Extract the [X, Y] coordinate from the center of the cell holding the provided text.  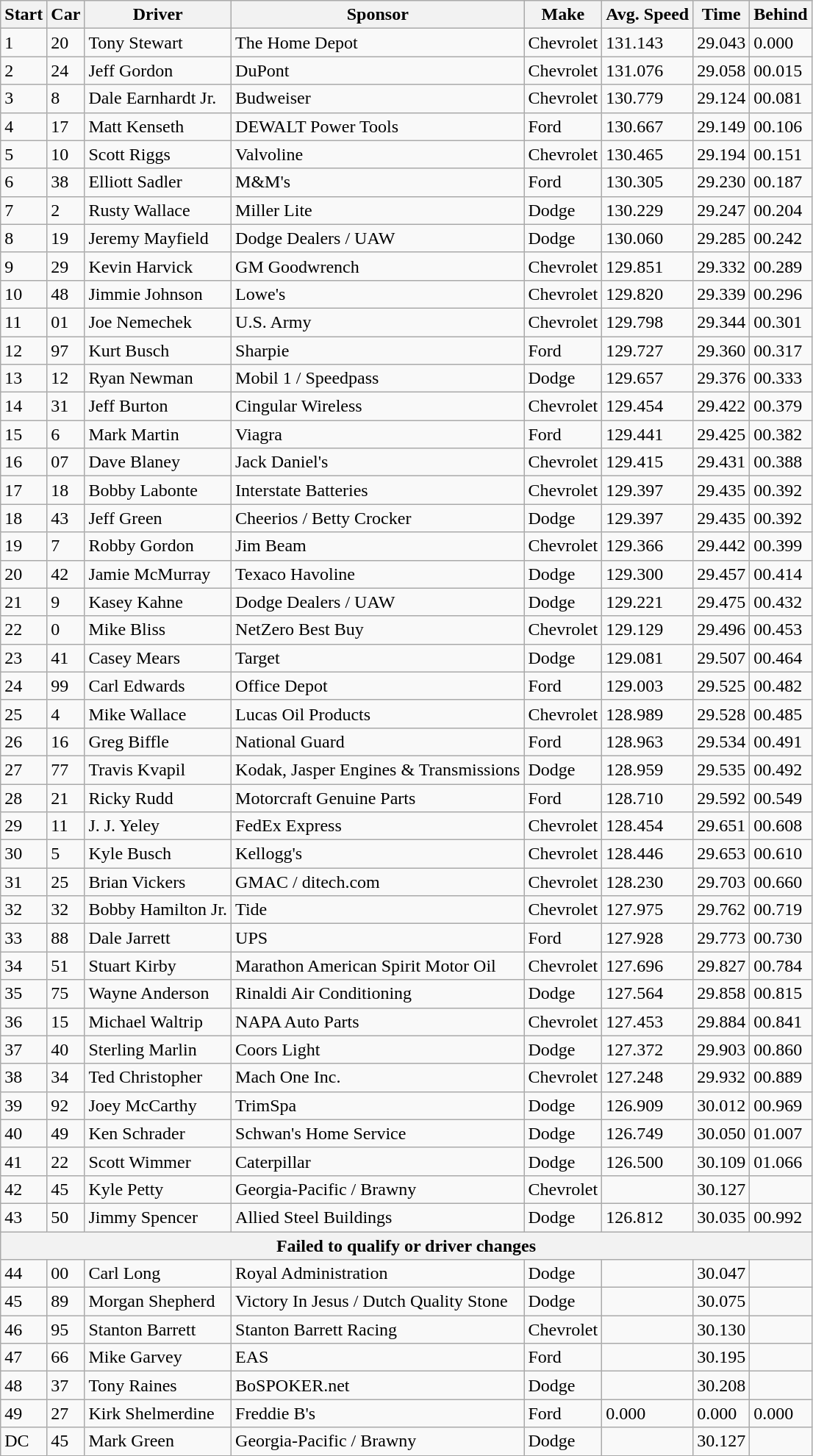
00.784 [781, 966]
00.106 [781, 126]
46 [24, 1330]
00.491 [781, 742]
29.525 [722, 686]
129.727 [648, 351]
Jamie McMurray [158, 574]
Schwan's Home Service [378, 1133]
128.963 [648, 742]
Motorcraft Genuine Parts [378, 797]
00.388 [781, 462]
Interstate Batteries [378, 490]
Rusty Wallace [158, 210]
29.762 [722, 910]
Ricky Rudd [158, 797]
00.608 [781, 826]
00.204 [781, 210]
Carl Edwards [158, 686]
Lowe's [378, 294]
Texaco Havoline [378, 574]
Greg Biffle [158, 742]
00.660 [781, 882]
130.305 [648, 182]
DEWALT Power Tools [378, 126]
128.230 [648, 882]
00.860 [781, 1050]
Start [24, 15]
29.884 [722, 1022]
29.496 [722, 630]
GM Goodwrench [378, 266]
130.465 [648, 154]
77 [66, 770]
131.143 [648, 43]
29.124 [722, 98]
00.549 [781, 797]
Mark Green [158, 1441]
Behind [781, 15]
Marathon American Spirit Motor Oil [378, 966]
00.969 [781, 1105]
M&M's [378, 182]
Failed to qualify or driver changes [406, 1246]
National Guard [378, 742]
NAPA Auto Parts [378, 1022]
00.492 [781, 770]
01 [66, 322]
Stanton Barrett [158, 1330]
129.300 [648, 574]
Matt Kenseth [158, 126]
00.432 [781, 602]
Office Depot [378, 686]
00.482 [781, 686]
Tony Raines [158, 1385]
30.109 [722, 1161]
Tony Stewart [158, 43]
EAS [378, 1358]
00.317 [781, 351]
Avg. Speed [648, 15]
00 [66, 1274]
Kirk Shelmerdine [158, 1413]
Mike Bliss [158, 630]
29.043 [722, 43]
29.332 [722, 266]
33 [24, 938]
130.667 [648, 126]
29.339 [722, 294]
Dale Jarrett [158, 938]
23 [24, 658]
TrimSpa [378, 1105]
30.195 [722, 1358]
00.187 [781, 182]
29.653 [722, 854]
Sharpie [378, 351]
00.841 [781, 1022]
Michael Waltrip [158, 1022]
Morgan Shepherd [158, 1302]
129.081 [648, 658]
07 [66, 462]
89 [66, 1302]
30.035 [722, 1217]
Kyle Busch [158, 854]
29.592 [722, 797]
Brian Vickers [158, 882]
30.050 [722, 1133]
Coors Light [378, 1050]
Wayne Anderson [158, 994]
Rinaldi Air Conditioning [378, 994]
29.376 [722, 379]
Scott Riggs [158, 154]
J. J. Yeley [158, 826]
Kurt Busch [158, 351]
Jack Daniel's [378, 462]
Target [378, 658]
Kasey Kahne [158, 602]
FedEx Express [378, 826]
30.012 [722, 1105]
Joe Nemechek [158, 322]
29.431 [722, 462]
30.130 [722, 1330]
00.610 [781, 854]
Bobby Labonte [158, 490]
00.719 [781, 910]
29.230 [722, 182]
29.425 [722, 434]
Jeff Green [158, 518]
28 [24, 797]
Casey Mears [158, 658]
127.372 [648, 1050]
Car [66, 15]
Dale Earnhardt Jr. [158, 98]
130.229 [648, 210]
NetZero Best Buy [378, 630]
50 [66, 1217]
30.075 [722, 1302]
129.851 [648, 266]
29.651 [722, 826]
Ted Christopher [158, 1077]
Mark Martin [158, 434]
29.773 [722, 938]
00.242 [781, 238]
01.066 [781, 1161]
129.798 [648, 322]
97 [66, 351]
Lucas Oil Products [378, 714]
29.285 [722, 238]
Dave Blaney [158, 462]
Tide [378, 910]
127.928 [648, 938]
UPS [378, 938]
26 [24, 742]
0 [66, 630]
130.060 [648, 238]
126.812 [648, 1217]
Jeff Burton [158, 406]
Elliott Sadler [158, 182]
29.149 [722, 126]
66 [66, 1358]
95 [66, 1330]
Kellogg's [378, 854]
Caterpillar [378, 1161]
00.379 [781, 406]
29.535 [722, 770]
128.959 [648, 770]
128.710 [648, 797]
29.360 [722, 351]
127.975 [648, 910]
129.820 [648, 294]
Royal Administration [378, 1274]
Stanton Barrett Racing [378, 1330]
00.730 [781, 938]
00.151 [781, 154]
129.366 [648, 546]
Mike Garvey [158, 1358]
44 [24, 1274]
00.464 [781, 658]
00.382 [781, 434]
Cheerios / Betty Crocker [378, 518]
92 [66, 1105]
29.534 [722, 742]
00.333 [781, 379]
131.076 [648, 71]
Viagra [378, 434]
U.S. Army [378, 322]
00.289 [781, 266]
35 [24, 994]
DuPont [378, 71]
Sterling Marlin [158, 1050]
99 [66, 686]
Freddie B's [378, 1413]
BoSPOKER.net [378, 1385]
130.779 [648, 98]
29.703 [722, 882]
Driver [158, 15]
00.453 [781, 630]
Scott Wimmer [158, 1161]
129.129 [648, 630]
129.415 [648, 462]
The Home Depot [378, 43]
129.454 [648, 406]
30.047 [722, 1274]
128.454 [648, 826]
29.247 [722, 210]
29.475 [722, 602]
126.500 [648, 1161]
Kodak, Jasper Engines & Transmissions [378, 770]
127.696 [648, 966]
Kyle Petty [158, 1189]
Allied Steel Buildings [378, 1217]
Jeff Gordon [158, 71]
Mike Wallace [158, 714]
129.003 [648, 686]
00.081 [781, 98]
126.909 [648, 1105]
Make [563, 15]
29.528 [722, 714]
Ryan Newman [158, 379]
30 [24, 854]
29.858 [722, 994]
00.992 [781, 1217]
29.058 [722, 71]
29.194 [722, 154]
128.989 [648, 714]
129.657 [648, 379]
88 [66, 938]
127.564 [648, 994]
Jim Beam [378, 546]
Robby Gordon [158, 546]
29.422 [722, 406]
129.221 [648, 602]
Jimmy Spencer [158, 1217]
Carl Long [158, 1274]
Valvoline [378, 154]
Ken Schrader [158, 1133]
00.485 [781, 714]
129.441 [648, 434]
51 [66, 966]
Mobil 1 / Speedpass [378, 379]
36 [24, 1022]
14 [24, 406]
127.248 [648, 1077]
01.007 [781, 1133]
3 [24, 98]
DC [24, 1441]
Victory In Jesus / Dutch Quality Stone [378, 1302]
128.446 [648, 854]
00.399 [781, 546]
29.507 [722, 658]
Jimmie Johnson [158, 294]
39 [24, 1105]
47 [24, 1358]
00.414 [781, 574]
29.457 [722, 574]
00.815 [781, 994]
126.749 [648, 1133]
00.301 [781, 322]
127.453 [648, 1022]
29.827 [722, 966]
00.015 [781, 71]
00.889 [781, 1077]
Joey McCarthy [158, 1105]
Mach One Inc. [378, 1077]
75 [66, 994]
29.344 [722, 322]
Travis Kvapil [158, 770]
Time [722, 15]
Stuart Kirby [158, 966]
GMAC / ditech.com [378, 882]
Sponsor [378, 15]
Miller Lite [378, 210]
Budweiser [378, 98]
Cingular Wireless [378, 406]
00.296 [781, 294]
29.903 [722, 1050]
Bobby Hamilton Jr. [158, 910]
30.208 [722, 1385]
Kevin Harvick [158, 266]
29.932 [722, 1077]
29.442 [722, 546]
Jeremy Mayfield [158, 238]
13 [24, 379]
1 [24, 43]
